Detect which cell encompasses the target text, then output its (x, y) center coordinate. 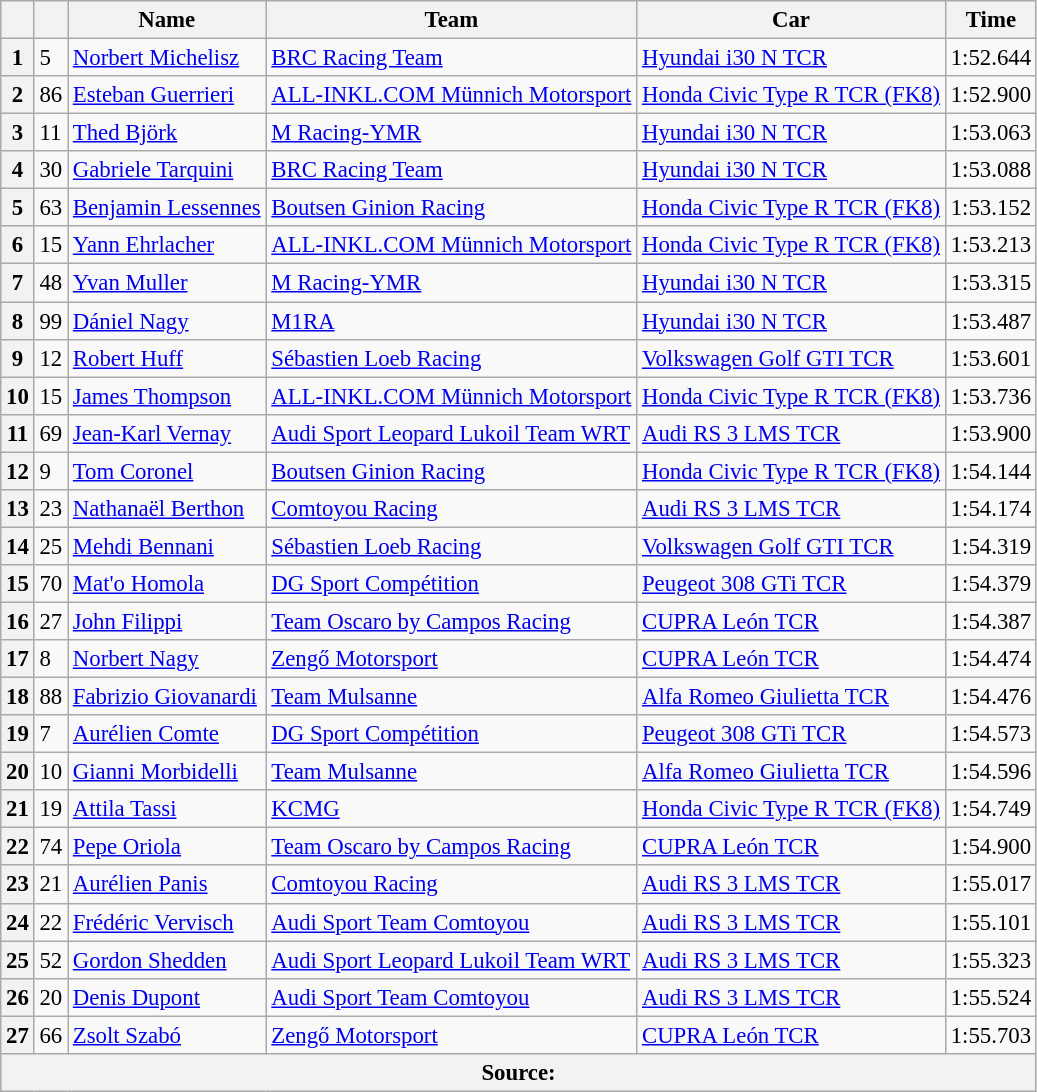
13 (18, 509)
88 (50, 697)
Tom Coronel (168, 471)
24 (18, 922)
Attila Tassi (168, 809)
14 (18, 546)
KCMG (452, 809)
Norbert Nagy (168, 659)
Jean-Karl Vernay (168, 433)
30 (50, 170)
1:54.596 (990, 772)
3 (18, 133)
1:54.573 (990, 734)
69 (50, 433)
16 (18, 621)
1:54.749 (990, 809)
Frédéric Vervisch (168, 922)
1:54.900 (990, 847)
1:53.315 (990, 283)
1:53.487 (990, 321)
74 (50, 847)
17 (18, 659)
63 (50, 208)
1:53.088 (990, 170)
Car (792, 20)
Pepe Oriola (168, 847)
1:53.601 (990, 358)
1:55.017 (990, 885)
1:52.900 (990, 95)
1:55.101 (990, 922)
Name (168, 20)
1:54.476 (990, 697)
99 (50, 321)
Time (990, 20)
Source: (519, 1073)
6 (18, 245)
Esteban Guerrieri (168, 95)
70 (50, 584)
4 (18, 170)
52 (50, 960)
Fabrizio Giovanardi (168, 697)
Gordon Shedden (168, 960)
Team (452, 20)
1:53.063 (990, 133)
86 (50, 95)
1:53.213 (990, 245)
1:55.703 (990, 1035)
1:54.319 (990, 546)
1:54.387 (990, 621)
26 (18, 997)
1:55.323 (990, 960)
Gianni Morbidelli (168, 772)
18 (18, 697)
John Filippi (168, 621)
1:54.144 (990, 471)
Gabriele Tarquini (168, 170)
James Thompson (168, 396)
1:53.900 (990, 433)
1:55.524 (990, 997)
1:54.379 (990, 584)
Benjamin Lessennes (168, 208)
1 (18, 58)
Mehdi Bennani (168, 546)
2 (18, 95)
Zsolt Szabó (168, 1035)
Yvan Muller (168, 283)
1:52.644 (990, 58)
M1RA (452, 321)
Norbert Michelisz (168, 58)
Aurélien Comte (168, 734)
Robert Huff (168, 358)
Nathanaël Berthon (168, 509)
66 (50, 1035)
Mat'o Homola (168, 584)
Aurélien Panis (168, 885)
Denis Dupont (168, 997)
1:53.152 (990, 208)
1:54.474 (990, 659)
Thed Björk (168, 133)
48 (50, 283)
Yann Ehrlacher (168, 245)
1:53.736 (990, 396)
Dániel Nagy (168, 321)
1:54.174 (990, 509)
